Scan for the cell matching the given text and deliver its (X, Y) coordinate at center. 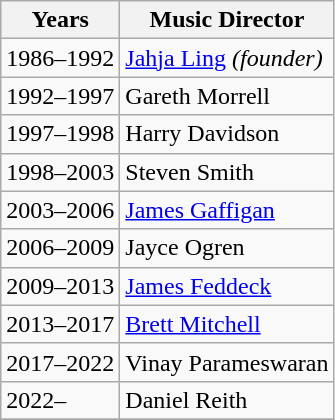
James Gaffigan (227, 210)
James Feddeck (227, 286)
Gareth Morrell (227, 96)
2006–2009 (60, 248)
Harry Davidson (227, 134)
Years (60, 20)
1992–1997 (60, 96)
Steven Smith (227, 172)
1998–2003 (60, 172)
1997–1998 (60, 134)
2013–2017 (60, 324)
Daniel Reith (227, 400)
1986–1992 (60, 58)
2003–2006 (60, 210)
Music Director (227, 20)
Jayce Ogren (227, 248)
2017–2022 (60, 362)
Brett Mitchell (227, 324)
2022– (60, 400)
2009–2013 (60, 286)
Vinay Parameswaran (227, 362)
Jahja Ling (founder) (227, 58)
